Detect which cell encompasses the target text, then output its (x, y) center coordinate. 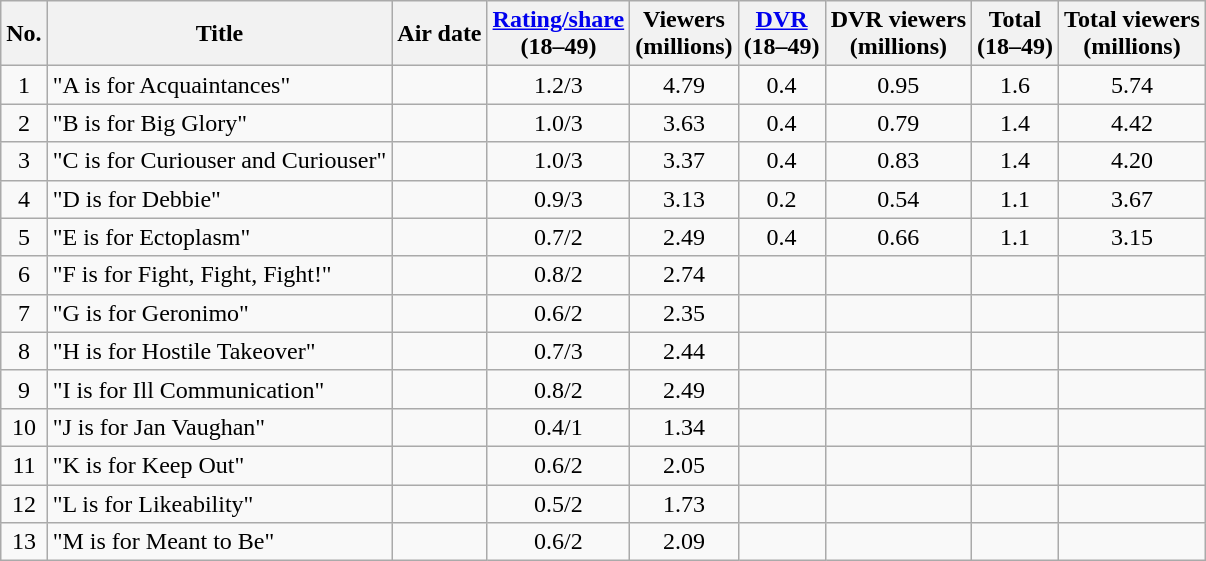
7 (24, 313)
"D is for Debbie" (220, 199)
0.83 (898, 161)
1.2/3 (558, 85)
1.34 (684, 427)
0.7/3 (558, 351)
10 (24, 427)
3.15 (1132, 237)
4 (24, 199)
"L is for Likeability" (220, 503)
No. (24, 34)
0.95 (898, 85)
3.63 (684, 123)
"K is for Keep Out" (220, 465)
1.6 (1016, 85)
3.67 (1132, 199)
3.13 (684, 199)
6 (24, 275)
4.42 (1132, 123)
"F is for Fight, Fight, Fight!" (220, 275)
"C is for Curiouser and Curiouser" (220, 161)
0.9/3 (558, 199)
"H is for Hostile Takeover" (220, 351)
13 (24, 542)
0.5/2 (558, 503)
"M is for Meant to Be" (220, 542)
0.4/1 (558, 427)
0.54 (898, 199)
Title (220, 34)
8 (24, 351)
2.09 (684, 542)
2.35 (684, 313)
4.79 (684, 85)
Total viewers(millions) (1132, 34)
12 (24, 503)
DVR viewers(millions) (898, 34)
4.20 (1132, 161)
"J is for Jan Vaughan" (220, 427)
5.74 (1132, 85)
0.7/2 (558, 237)
Rating/share(18–49) (558, 34)
5 (24, 237)
"A is for Acquaintances" (220, 85)
"I is for Ill Communication" (220, 389)
Viewers(millions) (684, 34)
DVR(18–49) (782, 34)
3 (24, 161)
2.44 (684, 351)
2 (24, 123)
Total(18–49) (1016, 34)
2.74 (684, 275)
"B is for Big Glory" (220, 123)
1 (24, 85)
0.2 (782, 199)
"G is for Geronimo" (220, 313)
0.66 (898, 237)
11 (24, 465)
2.05 (684, 465)
1.73 (684, 503)
"E is for Ectoplasm" (220, 237)
0.79 (898, 123)
3.37 (684, 161)
9 (24, 389)
Air date (440, 34)
